Return (x, y) of the center of cell containing provided text 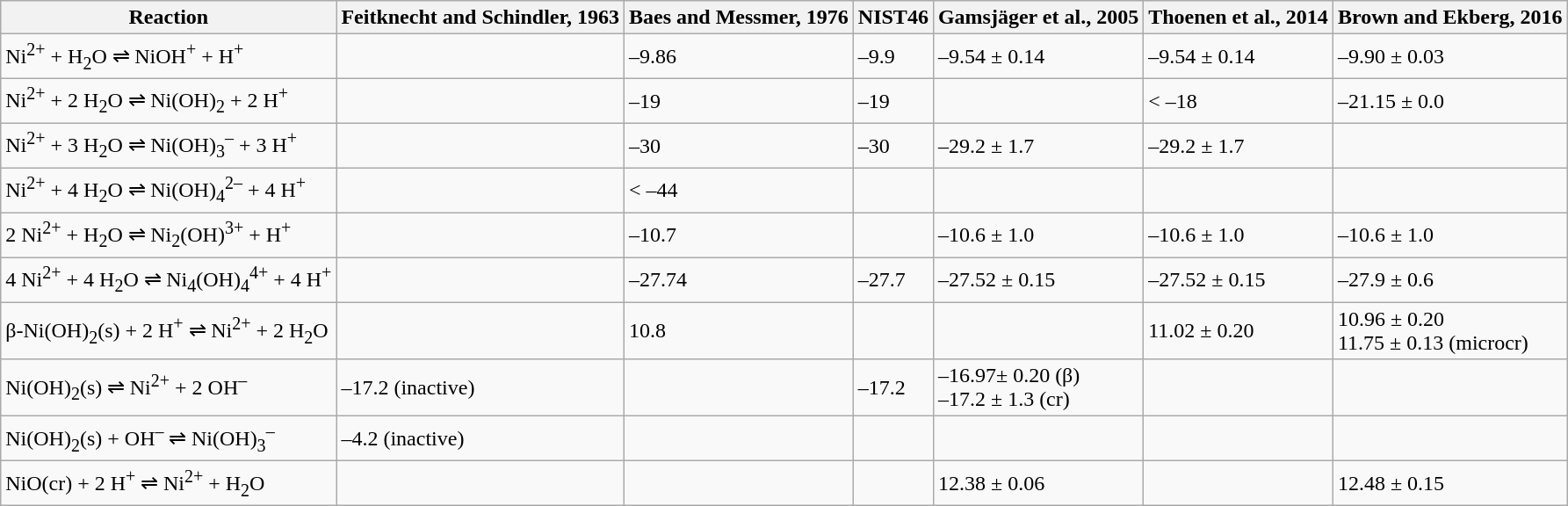
Baes and Messmer, 1976 (738, 18)
–10.7 (738, 235)
–4.2 (inactive) (481, 439)
β-Ni(OH)2(s) + 2 H+ ⇌ Ni2+ + 2 H2O (169, 330)
Thoenen et al., 2014 (1239, 18)
NiO(cr) + 2 H+ ⇌ Ni2+ + H2O (169, 483)
Reaction (169, 18)
< –18 (1239, 102)
10.96 ± 0.2011.75 ± 0.13 (microcr) (1449, 330)
2 Ni2+ + H2O ⇌ Ni2(OH)3+ + H+ (169, 235)
–27.74 (738, 279)
12.48 ± 0.15 (1449, 483)
–9.9 (892, 56)
–9.86 (738, 56)
Brown and Ekberg, 2016 (1449, 18)
11.02 ± 0.20 (1239, 330)
Ni2+ + 2 H2O ⇌ Ni(OH)2 + 2 H+ (169, 102)
–27.9 ± 0.6 (1449, 279)
–21.15 ± 0.0 (1449, 102)
Ni(OH)2(s) ⇌ Ni2+ + 2 OH– (169, 388)
Feitknecht and Schindler, 1963 (481, 18)
4 Ni2+ + 4 H2O ⇌ Ni4(OH)44+ + 4 H+ (169, 279)
Ni2+ + 4 H2O ⇌ Ni(OH)42– + 4 H+ (169, 190)
NIST46 (892, 18)
12.38 ± 0.06 (1038, 483)
–17.2 (inactive) (481, 388)
–16.97± 0.20 (β)–17.2 ± 1.3 (cr) (1038, 388)
10.8 (738, 330)
< –44 (738, 190)
Gamsjäger et al., 2005 (1038, 18)
Ni2+ + 3 H2O ⇌ Ni(OH)3– + 3 H+ (169, 146)
Ni2+ + H2O ⇌ NiOH+ + H+ (169, 56)
–27.7 (892, 279)
–17.2 (892, 388)
Ni(OH)2(s) + OH– ⇌ Ni(OH)3– (169, 439)
–9.90 ± 0.03 (1449, 56)
